Capture the cell that displays the provided text and extract its [X, Y] central coordinate. 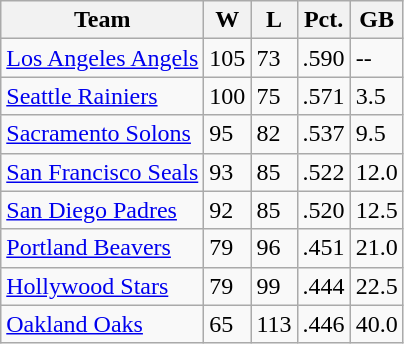
.590 [324, 58]
Seattle Rainiers [102, 96]
12.0 [376, 172]
San Francisco Seals [102, 172]
-- [376, 58]
93 [228, 172]
96 [274, 248]
92 [228, 210]
9.5 [376, 134]
.444 [324, 286]
22.5 [376, 286]
12.5 [376, 210]
.451 [324, 248]
73 [274, 58]
100 [228, 96]
95 [228, 134]
.537 [324, 134]
Sacramento Solons [102, 134]
40.0 [376, 324]
San Diego Padres [102, 210]
L [274, 20]
75 [274, 96]
.520 [324, 210]
Oakland Oaks [102, 324]
65 [228, 324]
99 [274, 286]
Los Angeles Angels [102, 58]
.446 [324, 324]
Portland Beavers [102, 248]
Team [102, 20]
GB [376, 20]
3.5 [376, 96]
113 [274, 324]
21.0 [376, 248]
.571 [324, 96]
Hollywood Stars [102, 286]
.522 [324, 172]
Pct. [324, 20]
W [228, 20]
105 [228, 58]
82 [274, 134]
